Locate the cell with the specified text and output its (X, Y) center coordinate. 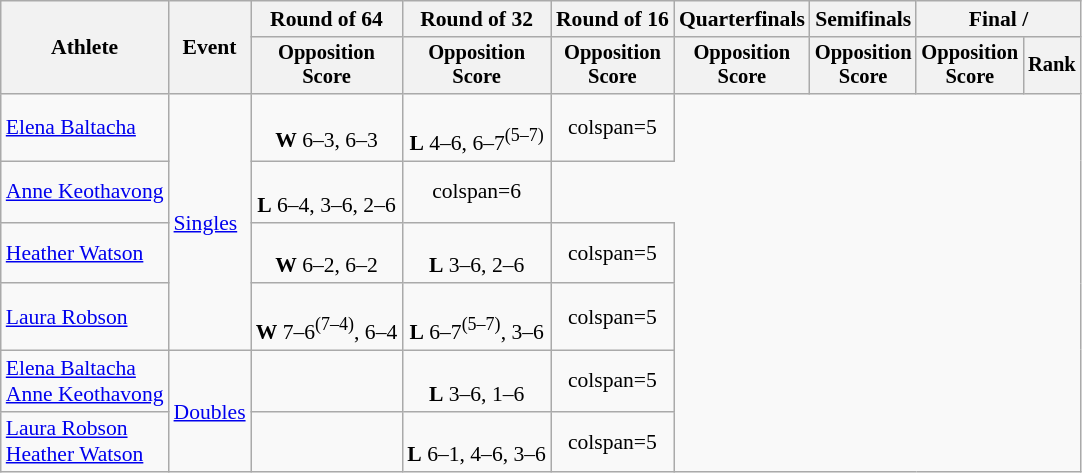
Doubles (210, 411)
Laura Robson (85, 318)
Anne Keothavong (85, 192)
Round of 32 (476, 19)
Heather Watson (85, 252)
W 6–3, 6–3 (327, 128)
L 3–6, 2–6 (476, 252)
W 7–6(7–4), 6–4 (327, 318)
Rank (1052, 66)
L 3–6, 1–6 (476, 380)
Athlete (85, 48)
L 6–7(5–7), 3–6 (476, 318)
Semifinals (864, 19)
Elena Baltacha (85, 128)
L 6–4, 3–6, 2–6 (327, 192)
Round of 16 (612, 19)
Final / (998, 19)
Laura RobsonHeather Watson (85, 442)
colspan=6 (476, 192)
Singles (210, 222)
L 4–6, 6–7(5–7) (476, 128)
Quarterfinals (742, 19)
L 6–1, 4–6, 3–6 (476, 442)
W 6–2, 6–2 (327, 252)
Round of 64 (327, 19)
Event (210, 48)
Elena BaltachaAnne Keothavong (85, 380)
